Output the (x, y) coordinate of the center of the cell containing the given text.  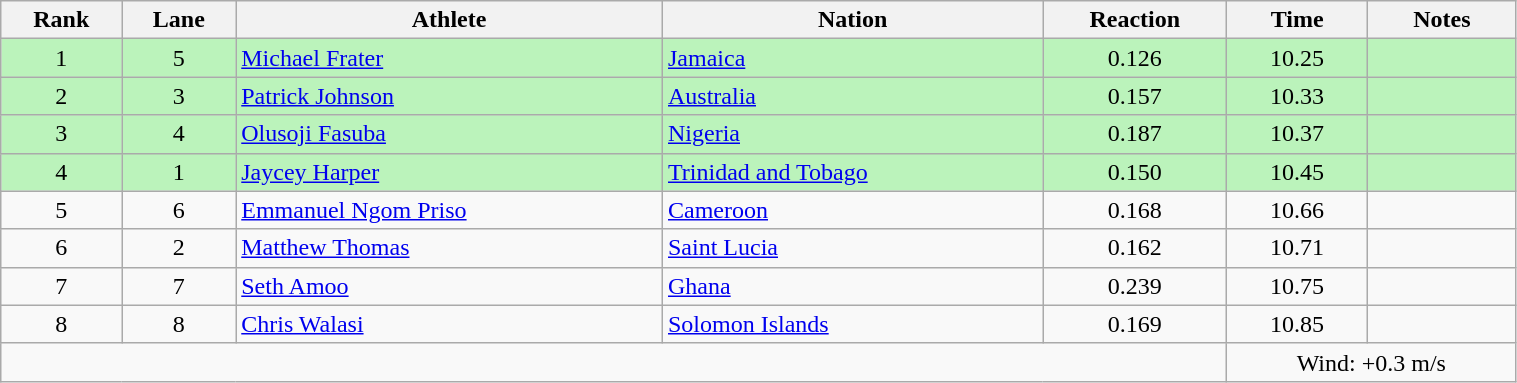
0.162 (1135, 248)
10.85 (1298, 324)
Jaycey Harper (450, 172)
Athlete (450, 20)
Matthew Thomas (450, 248)
10.33 (1298, 96)
0.169 (1135, 324)
10.45 (1298, 172)
Reaction (1135, 20)
Michael Frater (450, 58)
10.71 (1298, 248)
10.66 (1298, 210)
Cameroon (852, 210)
Chris Walasi (450, 324)
0.126 (1135, 58)
Saint Lucia (852, 248)
Notes (1442, 20)
0.157 (1135, 96)
Solomon Islands (852, 324)
Nigeria (852, 134)
10.37 (1298, 134)
Ghana (852, 286)
Emmanuel Ngom Priso (450, 210)
Wind: +0.3 m/s (1372, 362)
Time (1298, 20)
10.75 (1298, 286)
Seth Amoo (450, 286)
Patrick Johnson (450, 96)
0.239 (1135, 286)
0.168 (1135, 210)
Olusoji Fasuba (450, 134)
0.187 (1135, 134)
Jamaica (852, 58)
Lane (179, 20)
Trinidad and Tobago (852, 172)
Australia (852, 96)
Nation (852, 20)
10.25 (1298, 58)
0.150 (1135, 172)
Rank (62, 20)
